Find where the given text appears and provide that cell's center as (x, y) coordinate. 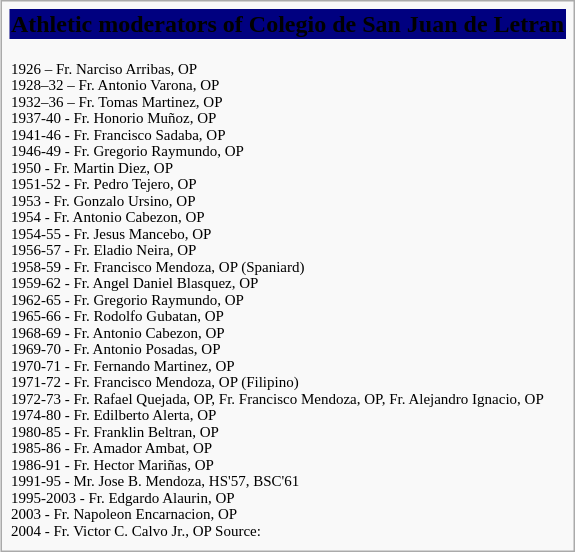
Athletic moderators of Colegio de San Juan de Letran (287, 24)
